Pinpoint the cell where the given text exists, returning its (x, y) midpoint coordinate. 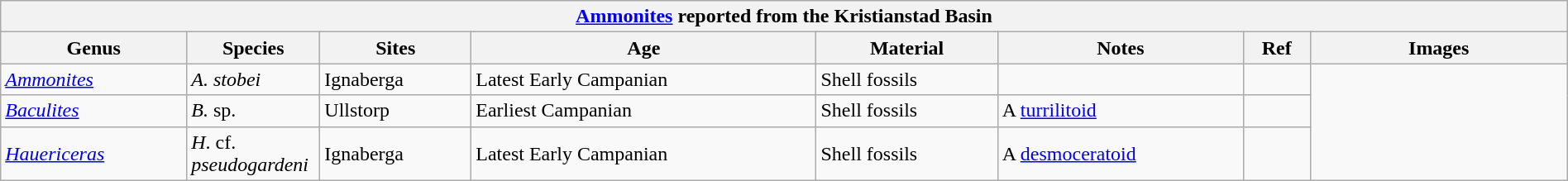
Ammonites (94, 79)
Age (643, 48)
Sites (395, 48)
Genus (94, 48)
Images (1439, 48)
B. sp. (253, 111)
Species (253, 48)
Earliest Campanian (643, 111)
Hauericeras (94, 154)
Notes (1120, 48)
A desmoceratoid (1120, 154)
A. stobei (253, 79)
Material (906, 48)
Ammonites reported from the Kristianstad Basin (784, 17)
Ullstorp (395, 111)
Baculites (94, 111)
Ref (1277, 48)
H. cf. pseudogardeni (253, 154)
A turrilitoid (1120, 111)
